Identify which cell holds the provided text, then report its [x, y] central coordinate. 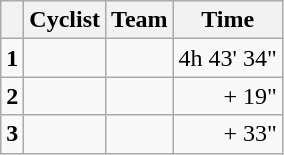
+ 33" [228, 134]
3 [12, 134]
4h 43' 34" [228, 58]
1 [12, 58]
+ 19" [228, 96]
Time [228, 20]
Team [140, 20]
2 [12, 96]
Cyclist [65, 20]
